Find where the given text appears and provide that cell's center as [x, y] coordinate. 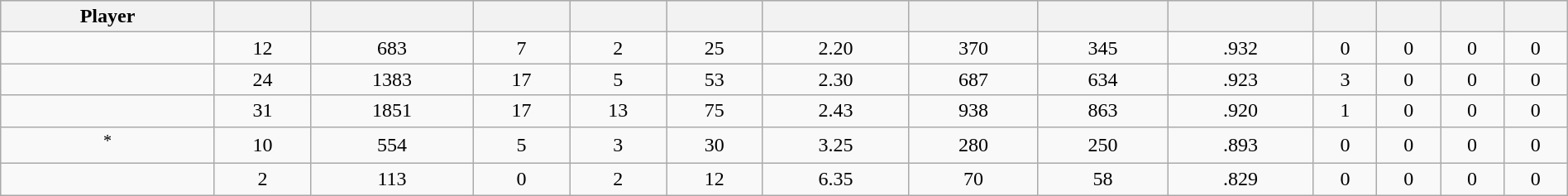
53 [715, 79]
280 [974, 146]
6.35 [835, 179]
938 [974, 111]
7 [521, 48]
1383 [392, 79]
687 [974, 79]
3.25 [835, 146]
554 [392, 146]
113 [392, 179]
.932 [1241, 48]
24 [263, 79]
10 [263, 146]
2.20 [835, 48]
31 [263, 111]
683 [392, 48]
.923 [1241, 79]
13 [619, 111]
863 [1103, 111]
.920 [1241, 111]
2.30 [835, 79]
250 [1103, 146]
.893 [1241, 146]
345 [1103, 48]
1 [1345, 111]
70 [974, 179]
75 [715, 111]
25 [715, 48]
* [108, 146]
30 [715, 146]
1851 [392, 111]
634 [1103, 79]
.829 [1241, 179]
370 [974, 48]
Player [108, 17]
2.43 [835, 111]
58 [1103, 179]
